From the cell containing the given text, extract its center point as [X, Y] coordinate. 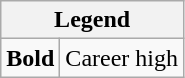
Legend [92, 20]
Bold [30, 58]
Career high [122, 58]
